Search for the cell housing the specified text and yield its (X, Y) center coordinate. 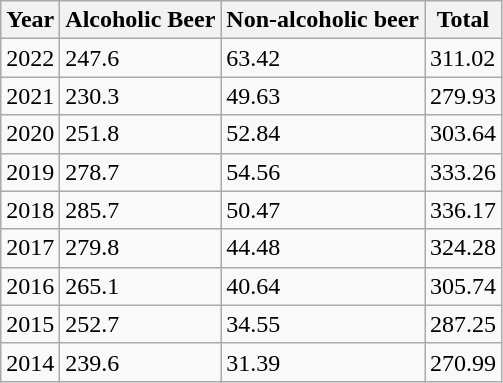
44.48 (323, 248)
2017 (30, 248)
324.28 (464, 248)
34.55 (323, 324)
63.42 (323, 58)
Year (30, 20)
2016 (30, 286)
2015 (30, 324)
54.56 (323, 172)
Total (464, 20)
Non-alcoholic beer (323, 20)
49.63 (323, 96)
2018 (30, 210)
52.84 (323, 134)
279.93 (464, 96)
278.7 (140, 172)
50.47 (323, 210)
303.64 (464, 134)
2020 (30, 134)
311.02 (464, 58)
251.8 (140, 134)
Alcoholic Beer (140, 20)
247.6 (140, 58)
2014 (30, 362)
230.3 (140, 96)
270.99 (464, 362)
239.6 (140, 362)
287.25 (464, 324)
265.1 (140, 286)
285.7 (140, 210)
333.26 (464, 172)
2021 (30, 96)
2022 (30, 58)
2019 (30, 172)
305.74 (464, 286)
279.8 (140, 248)
252.7 (140, 324)
40.64 (323, 286)
336.17 (464, 210)
31.39 (323, 362)
